Scan for the cell matching the given text and deliver its [X, Y] coordinate at center. 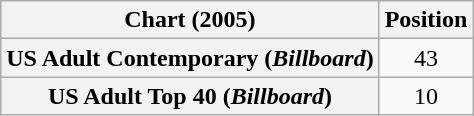
10 [426, 96]
Chart (2005) [190, 20]
US Adult Top 40 (Billboard) [190, 96]
US Adult Contemporary (Billboard) [190, 58]
Position [426, 20]
43 [426, 58]
